Determine the (x, y) coordinate at the center of the cell enclosing the given text.  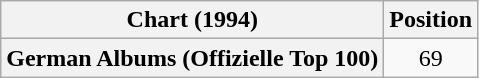
German Albums (Offizielle Top 100) (192, 58)
69 (431, 58)
Position (431, 20)
Chart (1994) (192, 20)
